Scan for the cell matching the given text and deliver its (X, Y) coordinate at center. 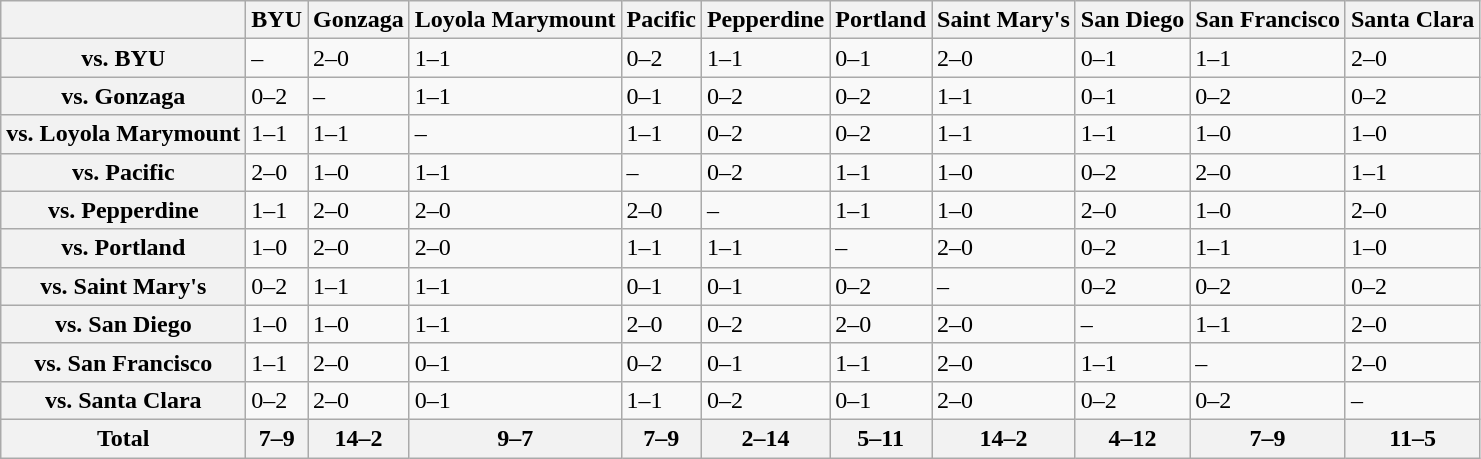
vs. Loyola Marymount (124, 134)
vs. BYU (124, 58)
San Diego (1132, 20)
vs. Santa Clara (124, 400)
San Francisco (1268, 20)
Saint Mary's (1004, 20)
Loyola Marymount (515, 20)
vs. San Diego (124, 324)
Total (124, 438)
vs. Pacific (124, 172)
Pepperdine (765, 20)
9–7 (515, 438)
vs. San Francisco (124, 362)
5–11 (881, 438)
vs. Portland (124, 248)
11–5 (1412, 438)
2–14 (765, 438)
Pacific (661, 20)
Portland (881, 20)
vs. Gonzaga (124, 96)
Gonzaga (359, 20)
vs. Pepperdine (124, 210)
BYU (277, 20)
4–12 (1132, 438)
Santa Clara (1412, 20)
vs. Saint Mary's (124, 286)
